From the cell containing the given text, extract its center point as (x, y) coordinate. 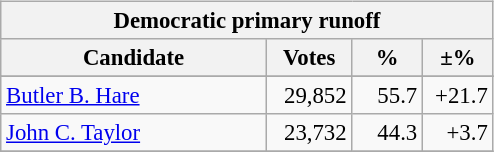
±% (458, 58)
Democratic primary runoff (247, 21)
44.3 (388, 133)
John C. Taylor (134, 133)
29,852 (309, 96)
Butler B. Hare (134, 96)
+3.7 (458, 133)
23,732 (309, 133)
Votes (309, 58)
55.7 (388, 96)
Candidate (134, 58)
+21.7 (458, 96)
% (388, 58)
